Search for the cell housing the specified text and yield its (X, Y) center coordinate. 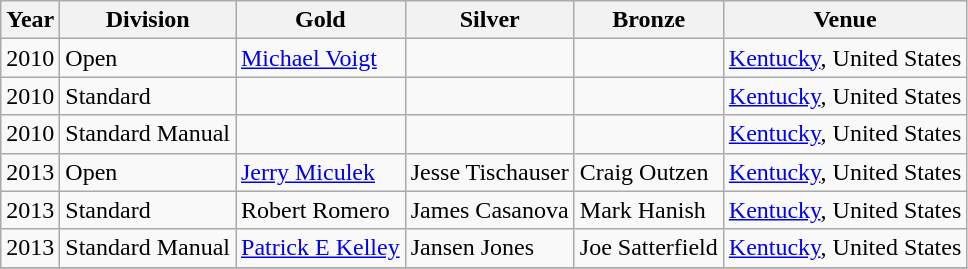
Year (30, 20)
Craig Outzen (648, 172)
Bronze (648, 20)
Venue (844, 20)
James Casanova (490, 210)
Jerry Miculek (321, 172)
Patrick E Kelley (321, 248)
Mark Hanish (648, 210)
Michael Voigt (321, 58)
Silver (490, 20)
Gold (321, 20)
Jesse Tischauser (490, 172)
Joe Satterfield (648, 248)
Jansen Jones (490, 248)
Division (148, 20)
Robert Romero (321, 210)
